Detect which cell encompasses the target text, then output its [x, y] center coordinate. 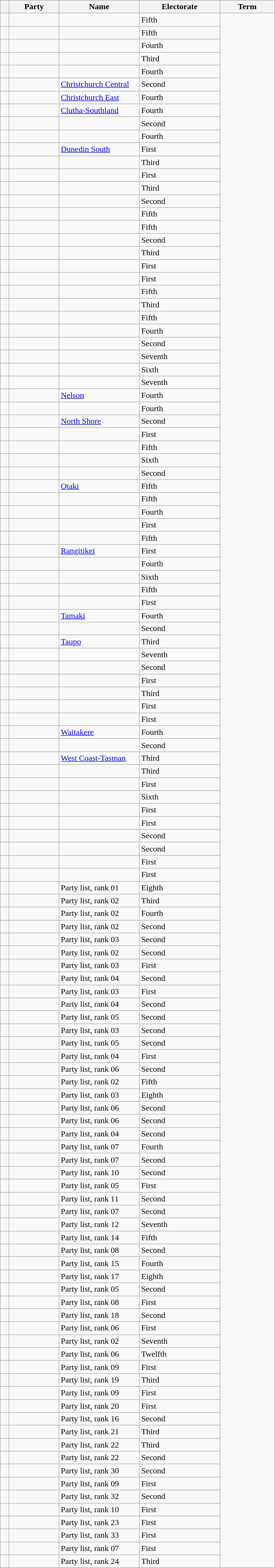
Otaki [99, 486]
Name [99, 7]
Twelfth [180, 1354]
North Shore [99, 421]
Party list, rank 16 [99, 1419]
Party list, rank 21 [99, 1432]
Taupo [99, 642]
Party list, rank 17 [99, 1276]
Party list, rank 11 [99, 1198]
Party list, rank 33 [99, 1535]
Party list, rank 15 [99, 1263]
Party list, rank 19 [99, 1380]
Party [34, 7]
Party list, rank 24 [99, 1561]
Party list, rank 20 [99, 1406]
Party list, rank 30 [99, 1471]
Waitakere [99, 732]
Clutha-Southland [99, 110]
Rangitikei [99, 551]
Tamaki [99, 616]
Party list, rank 14 [99, 1238]
Party list, rank 23 [99, 1522]
Christchurch Central [99, 84]
Dunedin South [99, 149]
West Coast-Tasman [99, 758]
Party list, rank 32 [99, 1497]
Christchurch East [99, 97]
Party list, rank 18 [99, 1315]
Term [247, 7]
Party list, rank 12 [99, 1225]
Party list, rank 01 [99, 888]
Nelson [99, 395]
Electorate [180, 7]
